Scan for the cell matching the given text and deliver its (X, Y) coordinate at center. 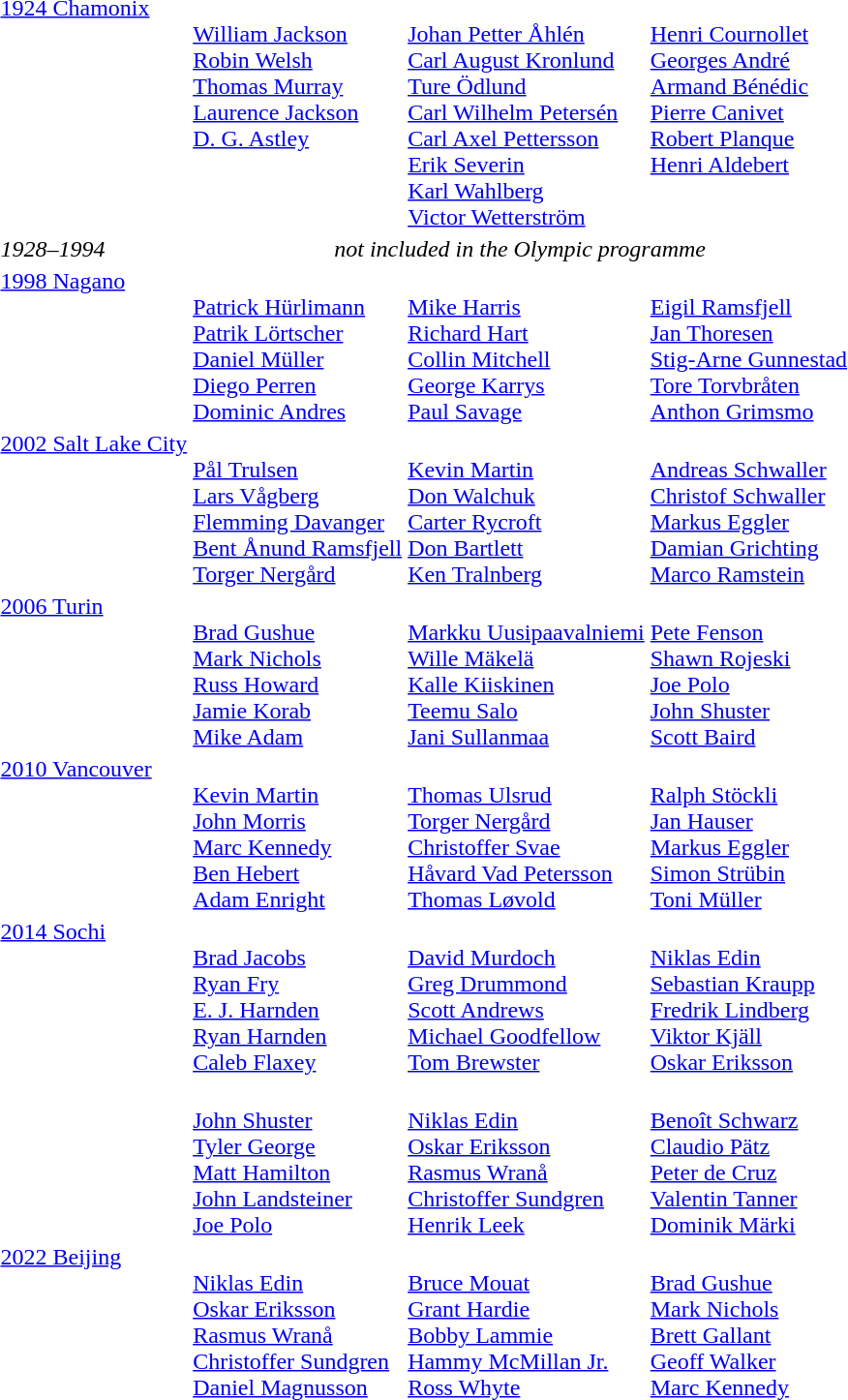
Brad JacobsRyan FryE. J. HarndenRyan HarndenCaleb Flaxey (298, 997)
John ShusterTyler GeorgeMatt HamiltonJohn LandsteinerJoe Polo (298, 1160)
David MurdochGreg DrummondScott AndrewsMichael GoodfellowTom Brewster (527, 997)
Mike HarrisRichard HartCollin MitchellGeorge KarrysPaul Savage (527, 347)
Eigil RamsfjellJan ThoresenStig-Arne GunnestadTore Torvbråten Anthon Grimsmo (748, 347)
Markku UusipaavalniemiWille MäkeläKalle KiiskinenTeemu SaloJani Sullanmaa (527, 672)
Kevin MartinJohn MorrisMarc KennedyBen HebertAdam Enright (298, 835)
Ralph StöckliJan HauserMarkus EgglerSimon StrübinToni Müller (748, 835)
Pete FensonShawn RojeskiJoe PoloJohn ShusterScott Baird (748, 672)
Thomas UlsrudTorger NergårdChristoffer SvaeHåvard Vad PeterssonThomas Løvold (527, 835)
Benoît SchwarzClaudio PätzPeter de CruzValentin TannerDominik Märki (748, 1160)
Niklas EdinSebastian KrauppFredrik LindbergViktor KjällOskar Eriksson (748, 997)
Brad GushueMark NicholsRuss HowardJamie KorabMike Adam (298, 672)
Pål TrulsenLars VågbergFlemming DavangerBent Ånund RamsfjellTorger Nergård (298, 509)
Andreas SchwallerChristof SchwallerMarkus EgglerDamian GrichtingMarco Ramstein (748, 509)
Niklas EdinOskar ErikssonRasmus WranåChristoffer SundgrenHenrik Leek (527, 1160)
Kevin MartinDon WalchukCarter RycroftDon BartlettKen Tralnberg (527, 509)
Patrick HürlimannPatrik LörtscherDaniel MüllerDiego PerrenDominic Andres (298, 347)
